Scan for the cell matching the given text and deliver its (X, Y) coordinate at center. 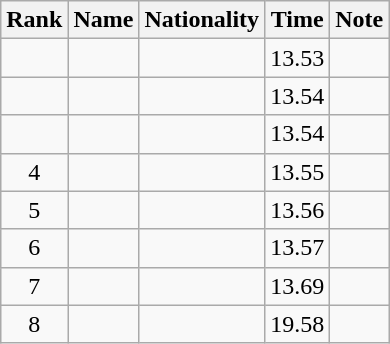
13.57 (298, 248)
Rank (34, 20)
19.58 (298, 324)
13.69 (298, 286)
8 (34, 324)
Nationality (202, 20)
4 (34, 172)
6 (34, 248)
13.56 (298, 210)
Note (360, 20)
5 (34, 210)
7 (34, 286)
13.53 (298, 58)
13.55 (298, 172)
Name (104, 20)
Time (298, 20)
